For the text-containing cell, return its midpoint in [X, Y] coordinate format. 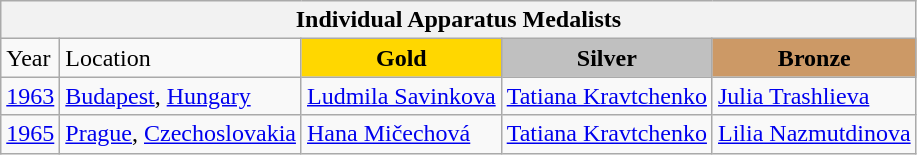
Hana Mičechová [401, 134]
1963 [30, 96]
Silver [606, 58]
1965 [30, 134]
Location [181, 58]
Julia Trashlieva [814, 96]
Individual Apparatus Medalists [458, 20]
Gold [401, 58]
Lilia Nazmutdinova [814, 134]
Ludmila Savinkova [401, 96]
Budapest, Hungary [181, 96]
Year [30, 58]
Bronze [814, 58]
Prague, Czechoslovakia [181, 134]
